Output the (X, Y) coordinate of the center of the cell containing the given text.  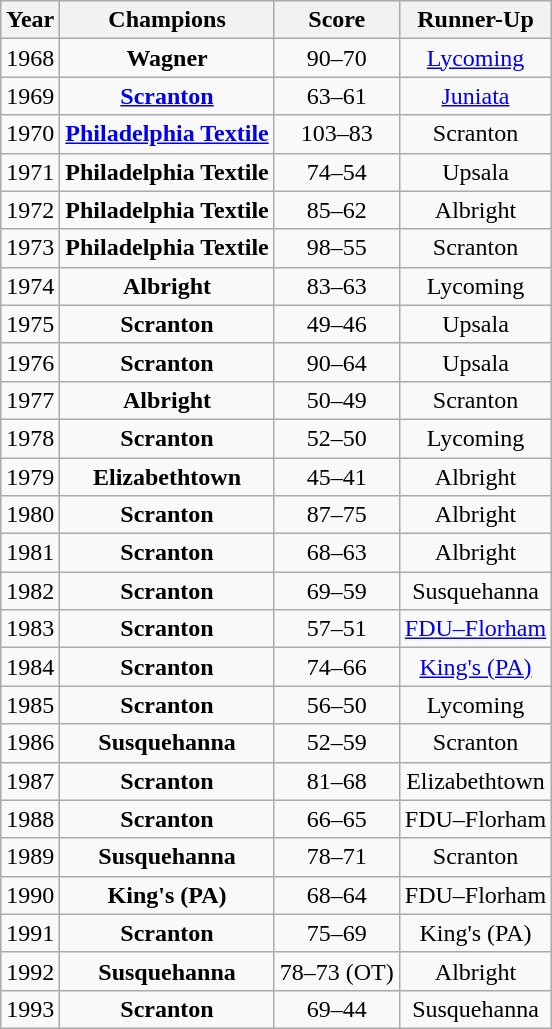
1990 (30, 895)
1976 (30, 362)
85–62 (336, 210)
1992 (30, 971)
66–65 (336, 819)
Juniata (475, 96)
56–50 (336, 705)
1969 (30, 96)
1987 (30, 781)
45–41 (336, 477)
1979 (30, 477)
78–73 (OT) (336, 971)
1970 (30, 134)
1984 (30, 667)
1973 (30, 248)
52–59 (336, 743)
52–50 (336, 438)
1981 (30, 553)
74–66 (336, 667)
1980 (30, 515)
69–44 (336, 1009)
74–54 (336, 172)
81–68 (336, 781)
1971 (30, 172)
57–51 (336, 629)
1974 (30, 286)
Year (30, 20)
87–75 (336, 515)
69–59 (336, 591)
1977 (30, 400)
1982 (30, 591)
1989 (30, 857)
Runner-Up (475, 20)
1978 (30, 438)
1991 (30, 933)
50–49 (336, 400)
1988 (30, 819)
1983 (30, 629)
98–55 (336, 248)
Champions (167, 20)
1993 (30, 1009)
1975 (30, 324)
78–71 (336, 857)
68–64 (336, 895)
1972 (30, 210)
49–46 (336, 324)
90–64 (336, 362)
63–61 (336, 96)
1986 (30, 743)
1968 (30, 58)
90–70 (336, 58)
75–69 (336, 933)
103–83 (336, 134)
1985 (30, 705)
68–63 (336, 553)
Score (336, 20)
83–63 (336, 286)
Wagner (167, 58)
